Scan for the cell matching the given text and deliver its [X, Y] coordinate at center. 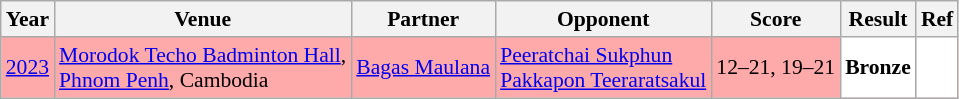
12–21, 19–21 [776, 68]
Result [878, 19]
Bronze [878, 68]
Score [776, 19]
Year [28, 19]
Morodok Techo Badminton Hall,Phnom Penh, Cambodia [202, 68]
Opponent [603, 19]
Venue [202, 19]
2023 [28, 68]
Bagas Maulana [423, 68]
Partner [423, 19]
Ref [937, 19]
Peeratchai Sukphun Pakkapon Teeraratsakul [603, 68]
